Return the (X, Y) coordinate for the center point of the cell that contains the specified text.  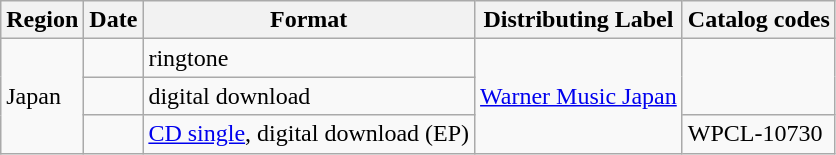
WPCL-10730 (758, 134)
Region (42, 20)
ringtone (309, 58)
Distributing Label (579, 20)
Format (309, 20)
CD single, digital download (EP) (309, 134)
Japan (42, 96)
Date (114, 20)
digital download (309, 96)
Catalog codes (758, 20)
Warner Music Japan (579, 96)
